Output the (X, Y) coordinate of the center of the cell containing the given text.  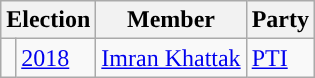
2018 (56, 58)
Imran Khattak (171, 58)
Election (48, 20)
PTI (280, 58)
Member (171, 20)
Party (280, 20)
